Search for the cell housing the specified text and yield its [x, y] center coordinate. 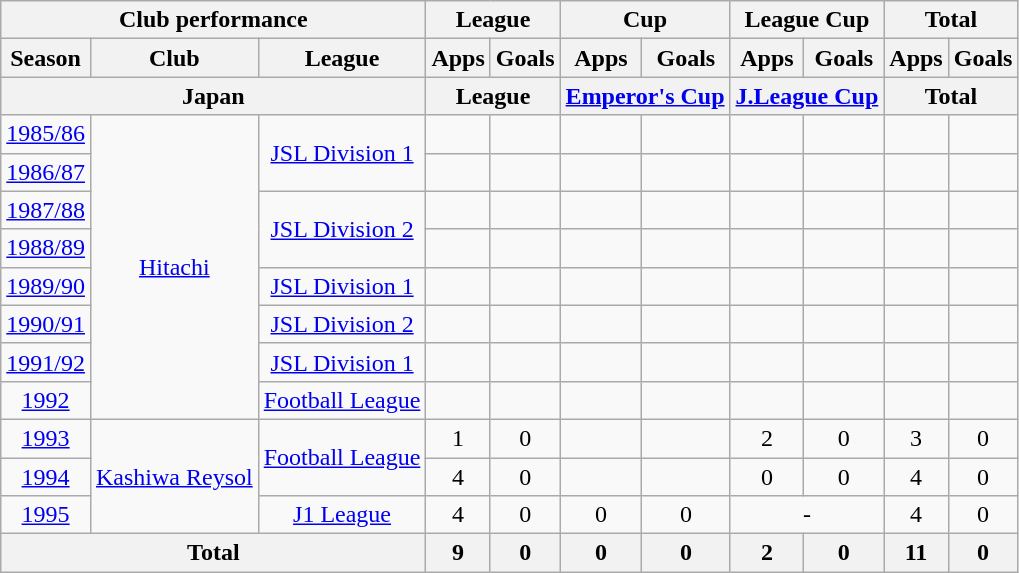
Japan [214, 96]
1989/90 [46, 286]
1986/87 [46, 172]
Cup [645, 20]
Club performance [214, 20]
1994 [46, 477]
Kashiwa Reysol [174, 476]
Emperor's Cup [645, 96]
1995 [46, 515]
1990/91 [46, 324]
1987/88 [46, 210]
1993 [46, 438]
Hitachi [174, 267]
League Cup [807, 20]
11 [916, 553]
1985/86 [46, 134]
Club [174, 58]
9 [458, 553]
1991/92 [46, 362]
J1 League [342, 515]
J.League Cup [807, 96]
3 [916, 438]
Season [46, 58]
1988/89 [46, 248]
1992 [46, 400]
1 [458, 438]
- [807, 515]
